From the cell containing the given text, extract its center point as (X, Y) coordinate. 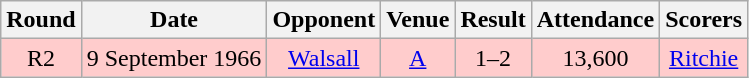
Walsall (324, 58)
Result (493, 20)
1–2 (493, 58)
Ritchie (704, 58)
Opponent (324, 20)
13,600 (595, 58)
Round (41, 20)
Date (174, 20)
Attendance (595, 20)
Venue (418, 20)
Scorers (704, 20)
A (418, 58)
R2 (41, 58)
9 September 1966 (174, 58)
